For the text-containing cell, return its midpoint in (X, Y) coordinate format. 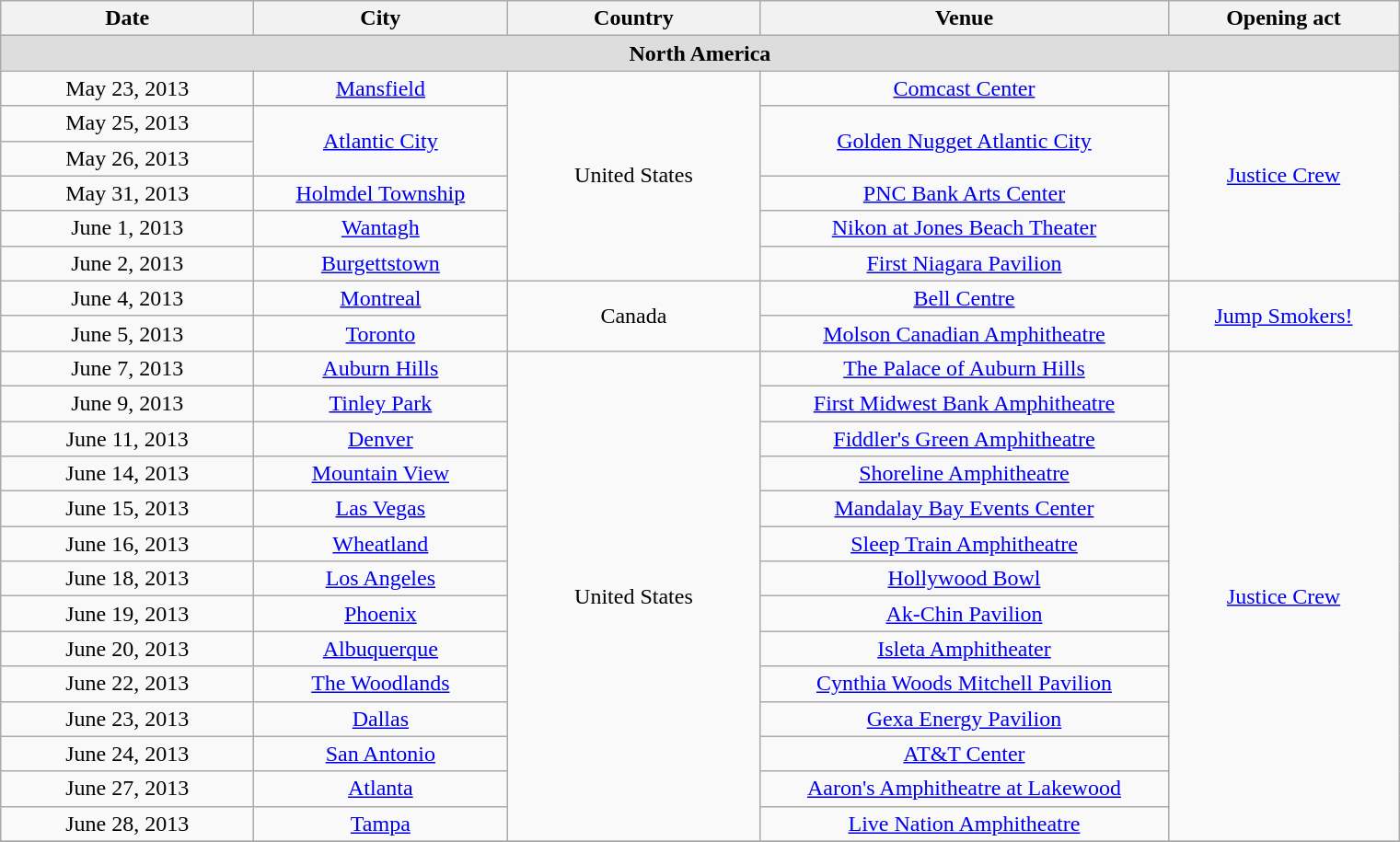
San Antonio (381, 754)
Shoreline Amphitheatre (965, 474)
Auburn Hills (381, 368)
Albuquerque (381, 649)
Burgettstown (381, 263)
AT&T Center (965, 754)
Mandalay Bay Events Center (965, 509)
June 15, 2013 (127, 509)
June 18, 2013 (127, 579)
Toronto (381, 333)
Isleta Amphitheater (965, 649)
Phoenix (381, 614)
North America (700, 53)
June 28, 2013 (127, 824)
Golden Nugget Atlantic City (965, 141)
June 16, 2013 (127, 544)
Fiddler's Green Amphitheatre (965, 439)
Denver (381, 439)
City (381, 18)
Live Nation Amphitheatre (965, 824)
Country (633, 18)
June 2, 2013 (127, 263)
Date (127, 18)
Molson Canadian Amphitheatre (965, 333)
June 24, 2013 (127, 754)
Dallas (381, 719)
May 26, 2013 (127, 158)
June 27, 2013 (127, 789)
May 25, 2013 (127, 123)
Wheatland (381, 544)
First Midwest Bank Amphitheatre (965, 403)
May 31, 2013 (127, 193)
Los Angeles (381, 579)
Opening act (1283, 18)
June 22, 2013 (127, 684)
Bell Centre (965, 298)
Aaron's Amphitheatre at Lakewood (965, 789)
Wantagh (381, 228)
Comcast Center (965, 88)
Mountain View (381, 474)
Cynthia Woods Mitchell Pavilion (965, 684)
June 1, 2013 (127, 228)
May 23, 2013 (127, 88)
Montreal (381, 298)
June 4, 2013 (127, 298)
Las Vegas (381, 509)
Tinley Park (381, 403)
June 9, 2013 (127, 403)
June 23, 2013 (127, 719)
Nikon at Jones Beach Theater (965, 228)
June 14, 2013 (127, 474)
First Niagara Pavilion (965, 263)
Hollywood Bowl (965, 579)
The Palace of Auburn Hills (965, 368)
PNC Bank Arts Center (965, 193)
Sleep Train Amphitheatre (965, 544)
June 5, 2013 (127, 333)
Tampa (381, 824)
June 19, 2013 (127, 614)
Jump Smokers! (1283, 316)
Canada (633, 316)
Atlanta (381, 789)
Gexa Energy Pavilion (965, 719)
Mansfield (381, 88)
Venue (965, 18)
Holmdel Township (381, 193)
The Woodlands (381, 684)
June 7, 2013 (127, 368)
Atlantic City (381, 141)
June 20, 2013 (127, 649)
Ak-Chin Pavilion (965, 614)
June 11, 2013 (127, 439)
